Determine the [x, y] coordinate at the center of the cell enclosing the given text.  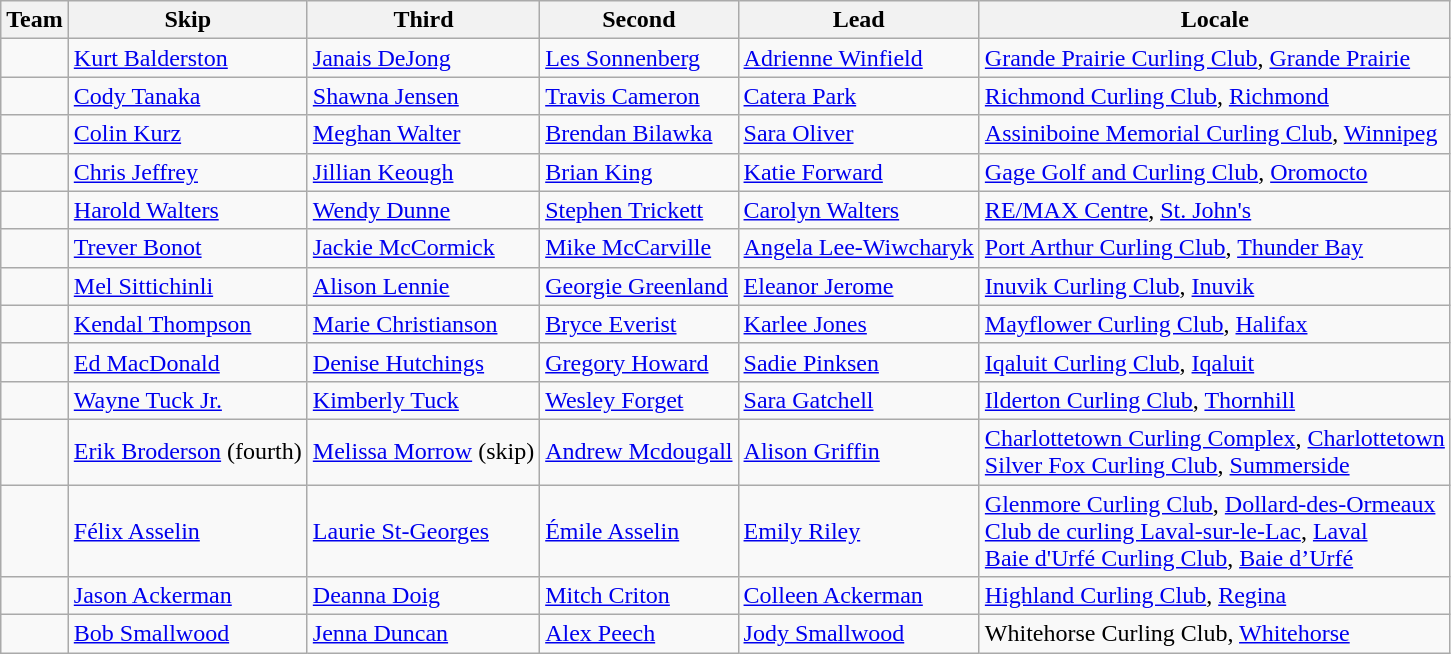
Carolyn Walters [858, 210]
Charlottetown Curling Complex, CharlottetownSilver Fox Curling Club, Summerside [1214, 452]
Deanna Doig [423, 596]
Kurt Balderston [188, 58]
Erik Broderson (fourth) [188, 452]
Colleen Ackerman [858, 596]
Shawna Jensen [423, 96]
Laurie St-Georges [423, 530]
Kendal Thompson [188, 324]
Locale [1214, 20]
Les Sonnenberg [639, 58]
Marie Christianson [423, 324]
Iqaluit Curling Club, Iqaluit [1214, 362]
Emily Riley [858, 530]
Andrew Mcdougall [639, 452]
Angela Lee-Wiwcharyk [858, 248]
Karlee Jones [858, 324]
Denise Hutchings [423, 362]
Wendy Dunne [423, 210]
Eleanor Jerome [858, 286]
Mel Sittichinli [188, 286]
Travis Cameron [639, 96]
Jody Smallwood [858, 634]
Mike McCarville [639, 248]
Whitehorse Curling Club, Whitehorse [1214, 634]
Wayne Tuck Jr. [188, 400]
Grande Prairie Curling Club, Grande Prairie [1214, 58]
Alison Lennie [423, 286]
Félix Asselin [188, 530]
Lead [858, 20]
Melissa Morrow (skip) [423, 452]
Bryce Everist [639, 324]
Port Arthur Curling Club, Thunder Bay [1214, 248]
Jenna Duncan [423, 634]
Jillian Keough [423, 172]
Harold Walters [188, 210]
Stephen Trickett [639, 210]
Inuvik Curling Club, Inuvik [1214, 286]
Sadie Pinksen [858, 362]
Skip [188, 20]
Jackie McCormick [423, 248]
Ed MacDonald [188, 362]
Mayflower Curling Club, Halifax [1214, 324]
Sara Gatchell [858, 400]
Bob Smallwood [188, 634]
Ilderton Curling Club, Thornhill [1214, 400]
Adrienne Winfield [858, 58]
Sara Oliver [858, 134]
Janais DeJong [423, 58]
Catera Park [858, 96]
Cody Tanaka [188, 96]
Brian King [639, 172]
Trever Bonot [188, 248]
Georgie Greenland [639, 286]
Assiniboine Memorial Curling Club, Winnipeg [1214, 134]
Colin Kurz [188, 134]
Glenmore Curling Club, Dollard-des-OrmeauxClub de curling Laval-sur-le-Lac, LavalBaie d'Urfé Curling Club, Baie d’Urfé [1214, 530]
RE/MAX Centre, St. John's [1214, 210]
Kimberly Tuck [423, 400]
Gage Golf and Curling Club, Oromocto [1214, 172]
Brendan Bilawka [639, 134]
Katie Forward [858, 172]
Émile Asselin [639, 530]
Mitch Criton [639, 596]
Wesley Forget [639, 400]
Meghan Walter [423, 134]
Richmond Curling Club, Richmond [1214, 96]
Third [423, 20]
Team [35, 20]
Alex Peech [639, 634]
Chris Jeffrey [188, 172]
Highland Curling Club, Regina [1214, 596]
Alison Griffin [858, 452]
Jason Ackerman [188, 596]
Second [639, 20]
Gregory Howard [639, 362]
